Output the [x, y] coordinate of the center of the cell containing the given text.  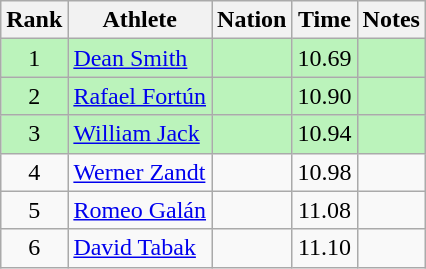
10.90 [324, 96]
1 [34, 58]
Rafael Fortún [140, 96]
Rank [34, 20]
Werner Zandt [140, 172]
2 [34, 96]
6 [34, 248]
Time [324, 20]
5 [34, 210]
Dean Smith [140, 58]
3 [34, 134]
Notes [391, 20]
William Jack [140, 134]
10.69 [324, 58]
11.08 [324, 210]
4 [34, 172]
David Tabak [140, 248]
10.94 [324, 134]
Romeo Galán [140, 210]
Athlete [140, 20]
Nation [252, 20]
11.10 [324, 248]
10.98 [324, 172]
